Return [X, Y] of the center of cell containing provided text 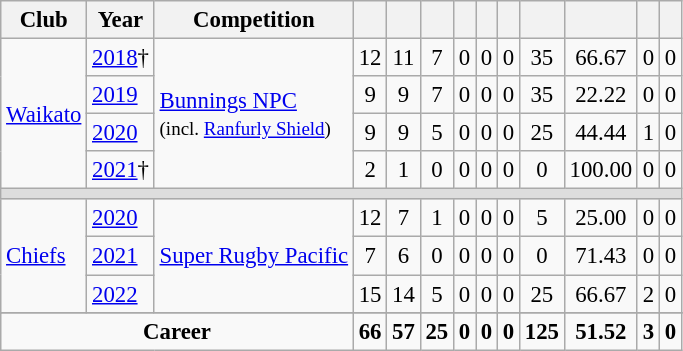
Career [178, 331]
71.43 [600, 256]
Club [44, 20]
100.00 [600, 170]
51.52 [600, 331]
44.44 [600, 133]
Super Rugby Pacific [254, 256]
Waikato [44, 114]
Chiefs [44, 256]
57 [404, 331]
125 [542, 331]
11 [404, 58]
3 [648, 331]
2018† [121, 58]
22.22 [600, 95]
25.00 [600, 219]
Bunnings NPC(incl. Ranfurly Shield) [254, 114]
Year [121, 20]
66 [370, 331]
2021† [121, 170]
14 [404, 294]
2019 [121, 95]
2022 [121, 294]
15 [370, 294]
Competition [254, 20]
6 [404, 256]
2021 [121, 256]
